Identify which cell holds the provided text, then report its [X, Y] central coordinate. 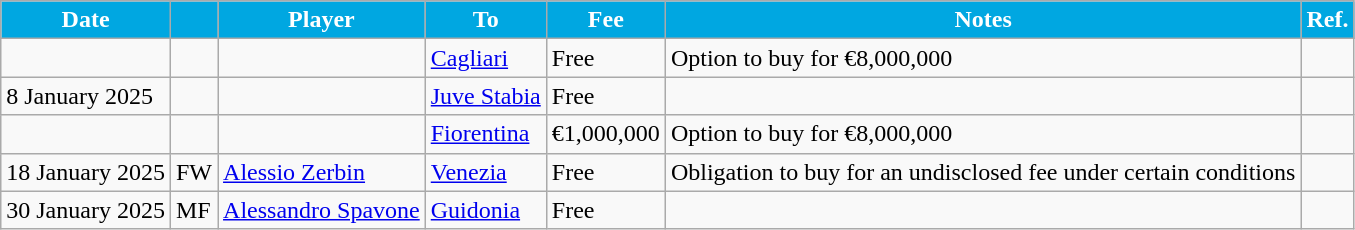
8 January 2025 [86, 96]
Obligation to buy for an undisclosed fee under certain conditions [983, 172]
Cagliari [486, 58]
€1,000,000 [606, 134]
Notes [983, 20]
FW [194, 172]
Ref. [1328, 20]
Venezia [486, 172]
Player [322, 20]
MF [194, 210]
Juve Stabia [486, 96]
Fee [606, 20]
Date [86, 20]
Alessandro Spavone [322, 210]
To [486, 20]
Guidonia [486, 210]
30 January 2025 [86, 210]
Alessio Zerbin [322, 172]
18 January 2025 [86, 172]
Fiorentina [486, 134]
